Return the [X, Y] coordinate for the center point of the cell that contains the specified text.  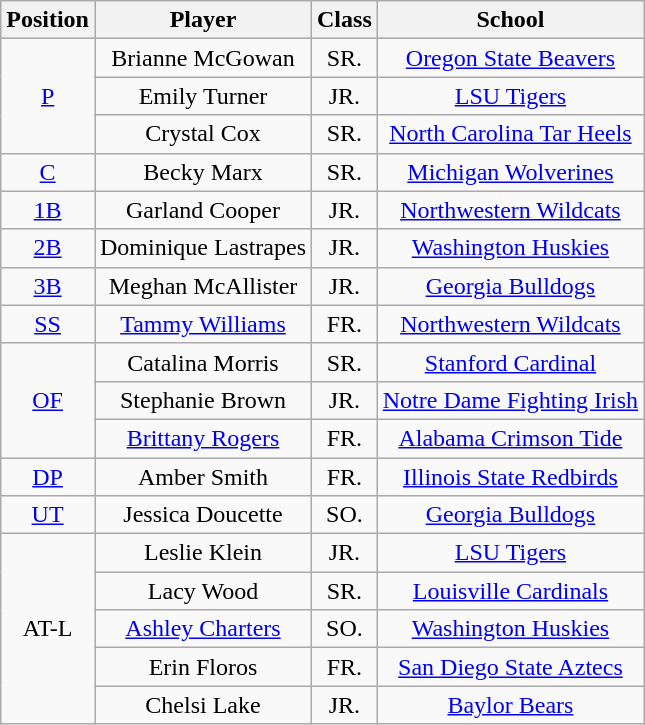
P [48, 96]
Meghan McAllister [202, 286]
Michigan Wolverines [510, 172]
1B [48, 210]
Dominique Lastrapes [202, 248]
Catalina Morris [202, 362]
Louisville Cardinals [510, 591]
Tammy Williams [202, 324]
Garland Cooper [202, 210]
Emily Turner [202, 96]
Becky Marx [202, 172]
Baylor Bears [510, 705]
Stanford Cardinal [510, 362]
OF [48, 400]
Jessica Doucette [202, 515]
3B [48, 286]
UT [48, 515]
North Carolina Tar Heels [510, 134]
Alabama Crimson Tide [510, 438]
Position [48, 20]
School [510, 20]
Class [345, 20]
2B [48, 248]
Amber Smith [202, 477]
Erin Floros [202, 667]
Lacy Wood [202, 591]
DP [48, 477]
AT-L [48, 629]
Illinois State Redbirds [510, 477]
Player [202, 20]
San Diego State Aztecs [510, 667]
Crystal Cox [202, 134]
Stephanie Brown [202, 400]
Notre Dame Fighting Irish [510, 400]
Leslie Klein [202, 553]
Brittany Rogers [202, 438]
Oregon State Beavers [510, 58]
C [48, 172]
SS [48, 324]
Chelsi Lake [202, 705]
Brianne McGowan [202, 58]
Ashley Charters [202, 629]
